Return the (X, Y) coordinate for the center point of the cell that contains the specified text.  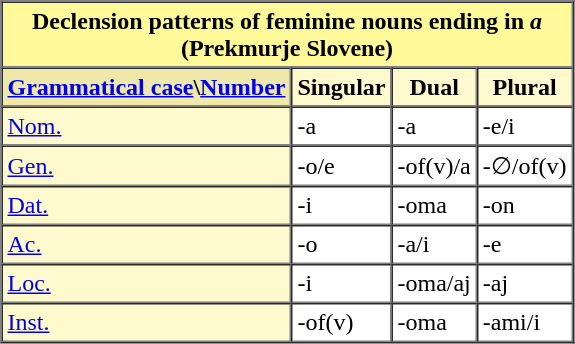
-o (341, 244)
Inst. (147, 322)
-∅/of(v) (525, 166)
-on (525, 206)
-e (525, 244)
Dual (434, 88)
-ami/i (525, 322)
-of(v)/a (434, 166)
-oma/aj (434, 284)
-o/e (341, 166)
Ac. (147, 244)
Plural (525, 88)
Gen. (147, 166)
Dat. (147, 206)
Loc. (147, 284)
Declension patterns of feminine nouns ending in a(Prekmurje Slovene) (288, 35)
-of(v) (341, 322)
-a/i (434, 244)
Grammatical case\Number (147, 88)
Singular (341, 88)
-e/i (525, 126)
Nom. (147, 126)
-aj (525, 284)
